For the text-containing cell, return its midpoint in [X, Y] coordinate format. 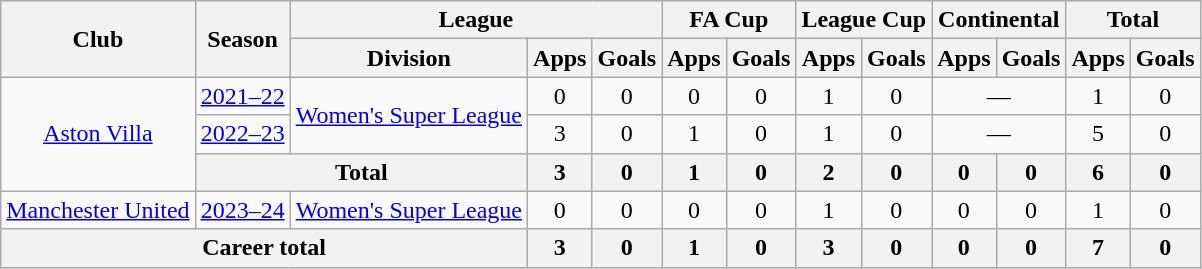
6 [1098, 172]
League [476, 20]
FA Cup [729, 20]
Season [242, 39]
Continental [999, 20]
Career total [264, 248]
2023–24 [242, 210]
League Cup [864, 20]
Division [408, 58]
Aston Villa [98, 134]
2022–23 [242, 134]
5 [1098, 134]
Manchester United [98, 210]
Club [98, 39]
2 [828, 172]
2021–22 [242, 96]
7 [1098, 248]
